Scan for the cell matching the given text and deliver its [X, Y] coordinate at center. 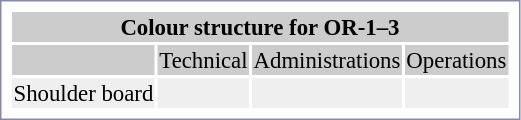
Administrations [327, 60]
Shoulder board [84, 93]
Operations [456, 60]
Colour structure for OR-1–3 [260, 27]
Technical [204, 60]
